Find where the given text appears and provide that cell's center as (x, y) coordinate. 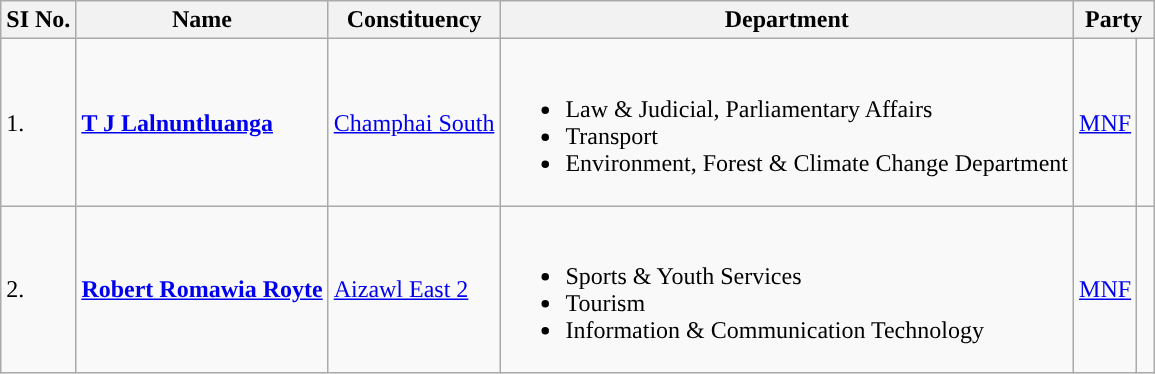
SI No. (38, 20)
1. (38, 122)
T J Lalnuntluanga (202, 122)
Name (202, 20)
Sports & Youth ServicesTourismInformation & Communication Technology (787, 290)
Law & Judicial, Parliamentary AffairsTransportEnvironment, Forest & Climate Change Department (787, 122)
Champhai South (414, 122)
Party (1114, 20)
Aizawl East 2 (414, 290)
2. (38, 290)
Department (787, 20)
Robert Romawia Royte (202, 290)
Constituency (414, 20)
